Provide the (X, Y) coordinate of the cell's center where the given text is located.  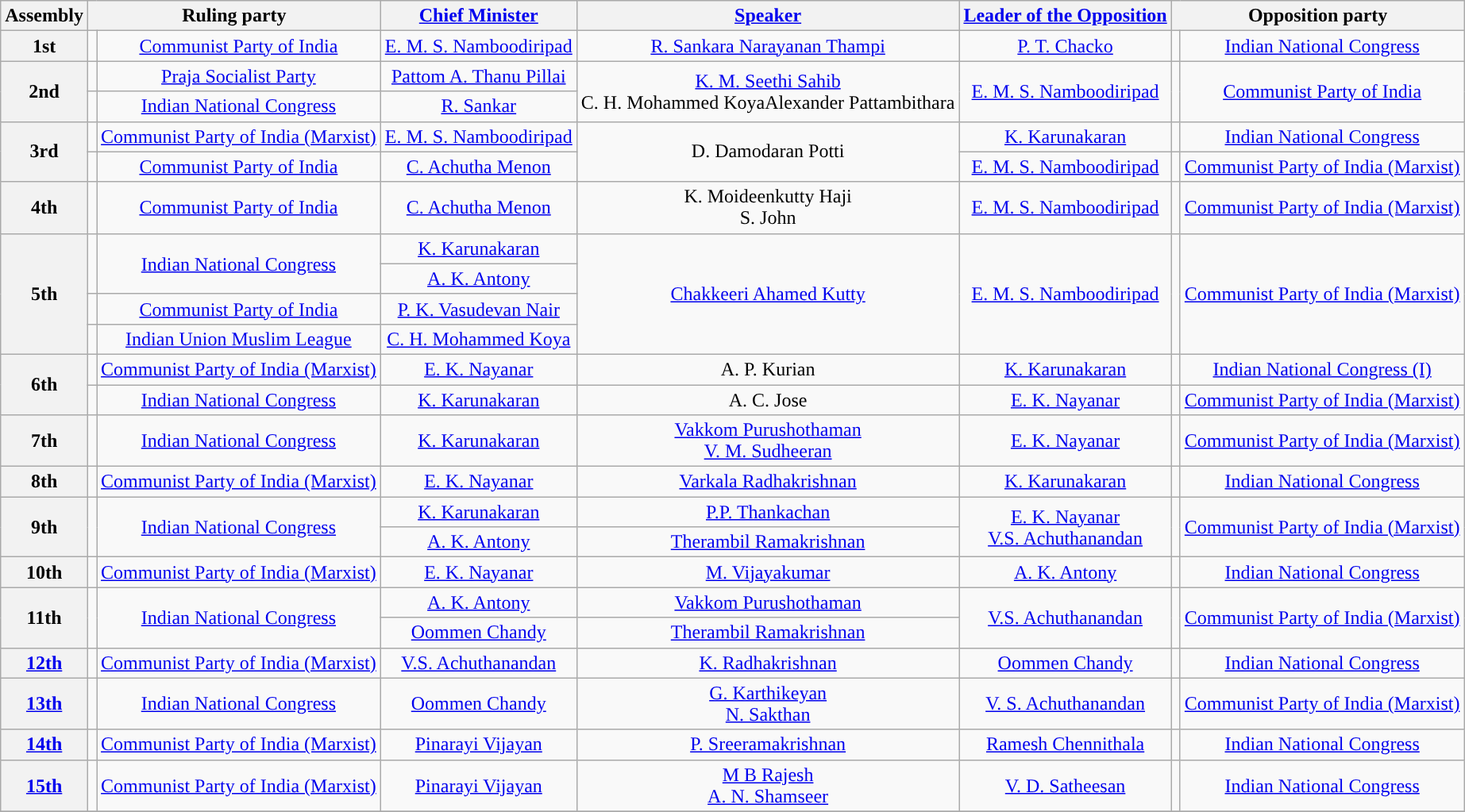
Chief Minister (478, 16)
P. T. Chacko (1066, 46)
8th (44, 482)
D. Damodaran Potti (768, 152)
Varkala Radhakrishnan (768, 482)
K. M. Seethi SahibC. H. Mohammed KoyaAlexander Pattambithara (768, 91)
1st (44, 46)
C. H. Mohammed Koya (478, 339)
4th (44, 208)
10th (44, 572)
M. Vijayakumar (768, 572)
Chakkeeri Ahamed Kutty (768, 294)
Speaker (768, 16)
6th (44, 384)
P. K. Vasudevan Nair (478, 309)
13th (44, 703)
Indian National Congress (I) (1322, 369)
A. C. Jose (768, 399)
9th (44, 527)
A. P. Kurian (768, 369)
Ruling party (233, 16)
15th (44, 786)
Praja Socialist Party (239, 76)
11th (44, 618)
3rd (44, 152)
E. K. NayanarV.S. Achuthanandan (1066, 527)
R. Sankar (478, 106)
Assembly (44, 16)
Indian Union Muslim League (239, 339)
14th (44, 745)
2nd (44, 91)
M B RajeshA. N. Shamseer (768, 786)
5th (44, 294)
V. S. Achuthanandan (1066, 703)
Opposition party (1318, 16)
7th (44, 441)
Vakkom Purushothaman (768, 602)
P.P. Thankachan (768, 512)
P. Sreeramakrishnan (768, 745)
R. Sankara Narayanan Thampi (768, 46)
Pattom A. Thanu Pillai (478, 76)
Vakkom PurushothamanV. M. Sudheeran (768, 441)
Leader of the Opposition (1066, 16)
Ramesh Chennithala (1066, 745)
K. Moideenkutty HajiS. John (768, 208)
12th (44, 663)
V. D. Satheesan (1066, 786)
K. Radhakrishnan (768, 663)
G. KarthikeyanN. Sakthan (768, 703)
